Extract the (x, y) coordinate from the center of the cell holding the provided text.  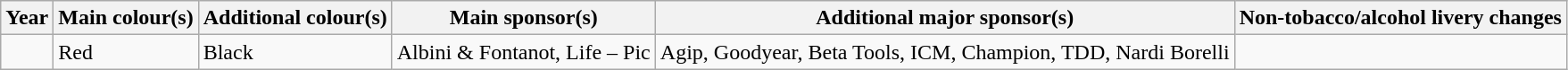
Red (126, 52)
Albini & Fontanot, Life – Pic (523, 52)
Black (295, 52)
Additional colour(s) (295, 18)
Additional major sponsor(s) (944, 18)
Main colour(s) (126, 18)
Agip, Goodyear, Beta Tools, ICM, Champion, TDD, Nardi Borelli (944, 52)
Non-tobacco/alcohol livery changes (1400, 18)
Main sponsor(s) (523, 18)
Year (27, 18)
